Detect which cell encompasses the target text, then output its [X, Y] center coordinate. 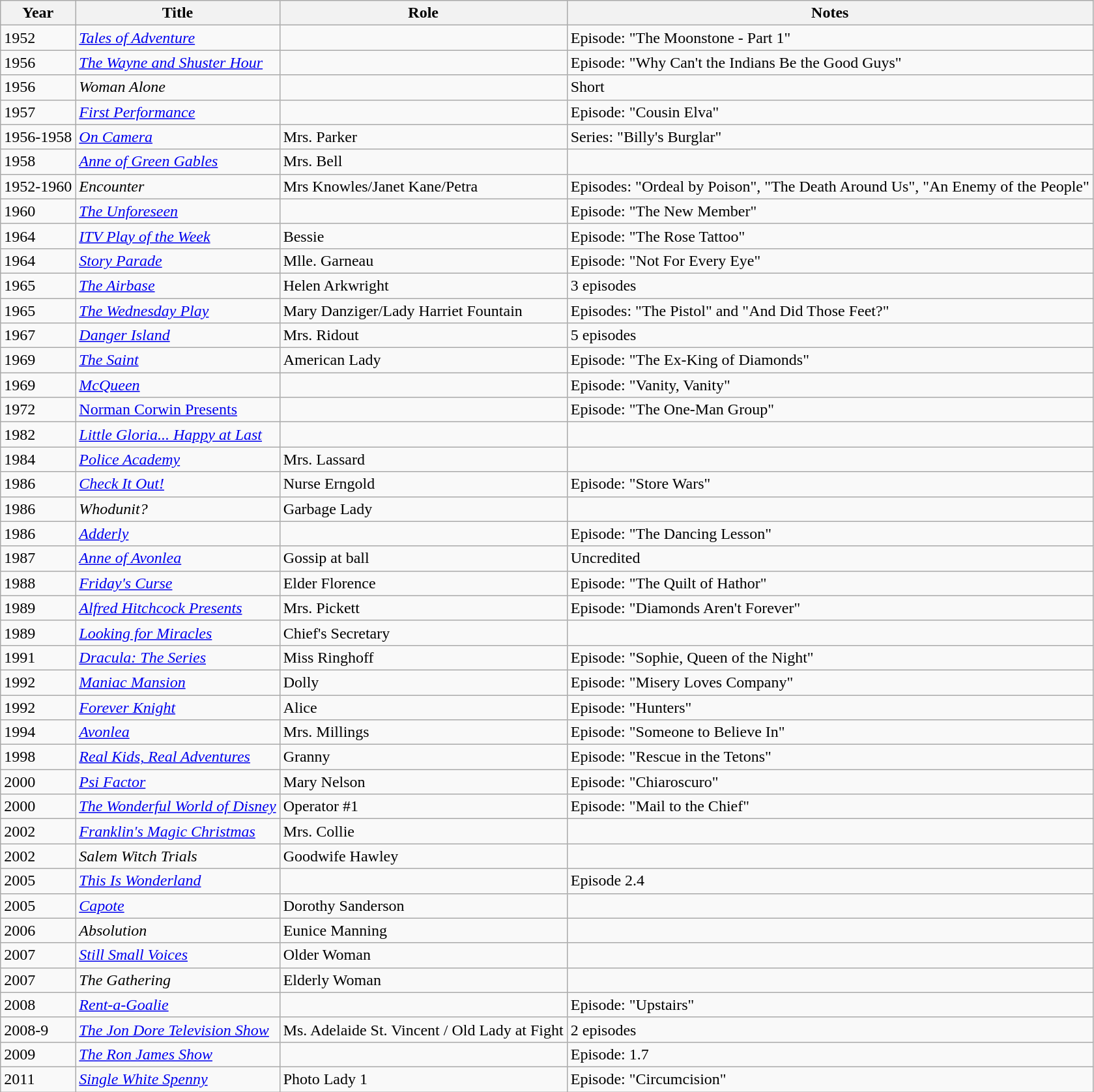
Mary Danziger/Lady Harriet Fountain [424, 311]
Episode: "Circumcision" [830, 1079]
The Wednesday Play [177, 311]
1991 [38, 657]
Real Kids, Real Adventures [177, 757]
2008 [38, 1005]
Episode: "The Ex-King of Diamonds" [830, 360]
The Ron James Show [177, 1054]
1972 [38, 410]
Episode: "Cousin Elva" [830, 112]
1957 [38, 112]
Mrs Knowles/Janet Kane/Petra [424, 186]
2006 [38, 930]
Episode: "Someone to Believe In" [830, 732]
1988 [38, 583]
Ms. Adelaide St. Vincent / Old Lady at Fight [424, 1029]
1984 [38, 459]
McQueen [177, 385]
1956-1958 [38, 137]
Alfred Hitchcock Presents [177, 608]
Episode: "The Rose Tattoo" [830, 236]
1952-1960 [38, 186]
Mrs. Parker [424, 137]
The Wonderful World of Disney [177, 807]
Gossip at ball [424, 558]
Friday's Curse [177, 583]
Single White Spenny [177, 1079]
The Wayne and Shuster Hour [177, 63]
1994 [38, 732]
Episode: "Chiaroscuro" [830, 782]
Series: "Billy's Burglar" [830, 137]
Anne of Green Gables [177, 162]
Miss Ringhoff [424, 657]
Mary Nelson [424, 782]
Elder Florence [424, 583]
Bessie [424, 236]
Salem Witch Trials [177, 856]
Episode: "Misery Loves Company" [830, 682]
The Saint [177, 360]
American Lady [424, 360]
Episode: 1.7 [830, 1054]
Episode 2.4 [830, 881]
Elderly Woman [424, 980]
Encounter [177, 186]
Whodunit? [177, 509]
Episode: "The One-Man Group" [830, 410]
Episode: "Store Wars" [830, 484]
Episode: "Mail to the Chief" [830, 807]
Short [830, 87]
Forever Knight [177, 707]
Episode: "The Moonstone - Part 1" [830, 38]
The Unforeseen [177, 211]
Franklin's Magic Christmas [177, 831]
Anne of Avonlea [177, 558]
Alice [424, 707]
Mrs. Bell [424, 162]
Mrs. Millings [424, 732]
Notes [830, 13]
Granny [424, 757]
Tales of Adventure [177, 38]
1998 [38, 757]
This Is Wonderland [177, 881]
Police Academy [177, 459]
Still Small Voices [177, 955]
1960 [38, 211]
Avonlea [177, 732]
Mrs. Collie [424, 831]
Uncredited [830, 558]
Mrs. Pickett [424, 608]
3 episodes [830, 285]
Title [177, 13]
Year [38, 13]
The Gathering [177, 980]
Eunice Manning [424, 930]
Episode: "The Dancing Lesson" [830, 534]
Nurse Erngold [424, 484]
First Performance [177, 112]
Helen Arkwright [424, 285]
Check It Out! [177, 484]
Episode: "Not For Every Eye" [830, 261]
Episode: "Sophie, Queen of the Night" [830, 657]
Absolution [177, 930]
Mrs. Ridout [424, 336]
Episode: "The Quilt of Hathor" [830, 583]
Mrs. Lassard [424, 459]
Rent-a-Goalie [177, 1005]
Episodes: "The Pistol" and "And Did Those Feet?" [830, 311]
Episode: "Hunters" [830, 707]
Episode: "Rescue in the Tetons" [830, 757]
Older Woman [424, 955]
Danger Island [177, 336]
Capote [177, 906]
Dorothy Sanderson [424, 906]
Dolly [424, 682]
1987 [38, 558]
Chief's Secretary [424, 633]
Episode: "The New Member" [830, 211]
On Camera [177, 137]
Little Gloria... Happy at Last [177, 435]
Woman Alone [177, 87]
1967 [38, 336]
Role [424, 13]
Adderly [177, 534]
Photo Lady 1 [424, 1079]
Episode: "Vanity, Vanity" [830, 385]
Looking for Miracles [177, 633]
Norman Corwin Presents [177, 410]
2008-9 [38, 1029]
1958 [38, 162]
Episode: "Why Can't the Indians Be the Good Guys" [830, 63]
2009 [38, 1054]
The Jon Dore Television Show [177, 1029]
Maniac Mansion [177, 682]
The Airbase [177, 285]
Episode: "Diamonds Aren't Forever" [830, 608]
2 episodes [830, 1029]
ITV Play of the Week [177, 236]
Psi Factor [177, 782]
2011 [38, 1079]
1952 [38, 38]
Mlle. Garneau [424, 261]
Goodwife Hawley [424, 856]
Garbage Lady [424, 509]
Episodes: "Ordeal by Poison", "The Death Around Us", "An Enemy of the People" [830, 186]
1982 [38, 435]
5 episodes [830, 336]
Operator #1 [424, 807]
Story Parade [177, 261]
Dracula: The Series [177, 657]
Episode: "Upstairs" [830, 1005]
